Return (x, y) of the center of cell containing provided text 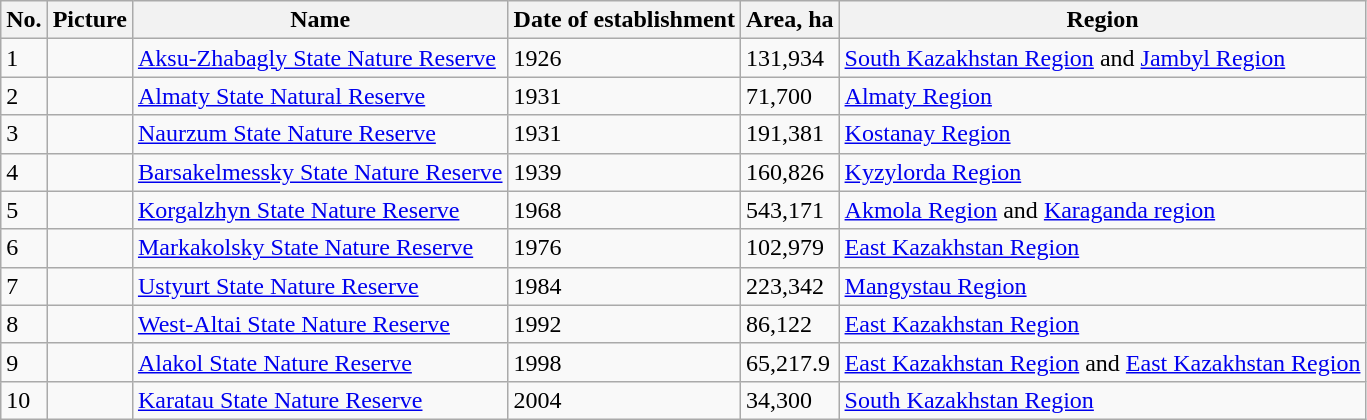
Mangystau Region (1102, 286)
Alakol State Nature Reserve (320, 362)
1926 (624, 58)
South Kazakhstan Region (1102, 400)
South Kazakhstan Region and Jambyl Region (1102, 58)
Kostanay Region (1102, 134)
Korgalzhyn State Nature Reserve (320, 210)
Karatau State Nature Reserve (320, 400)
4 (24, 172)
1984 (624, 286)
Ustyurt State Nature Reserve (320, 286)
6 (24, 248)
2 (24, 96)
8 (24, 324)
Date of establishment (624, 20)
Markakolsky State Nature Reserve (320, 248)
Barsakelmessky State Nature Reserve (320, 172)
160,826 (790, 172)
Area, ha (790, 20)
Aksu-Zhabagly State Nature Reserve (320, 58)
1939 (624, 172)
7 (24, 286)
3 (24, 134)
Naurzum State Nature Reserve (320, 134)
Name (320, 20)
10 (24, 400)
9 (24, 362)
131,934 (790, 58)
1992 (624, 324)
1 (24, 58)
5 (24, 210)
Region (1102, 20)
2004 (624, 400)
Akmola Region and Karaganda region (1102, 210)
102,979 (790, 248)
Almaty State Natural Reserve (320, 96)
Kyzylorda Region (1102, 172)
1976 (624, 248)
191,381 (790, 134)
71,700 (790, 96)
34,300 (790, 400)
No. (24, 20)
East Kazakhstan Region and East Kazakhstan Region (1102, 362)
West-Altai State Nature Reserve (320, 324)
223,342 (790, 286)
Picture (90, 20)
543,171 (790, 210)
65,217.9 (790, 362)
1998 (624, 362)
Almaty Region (1102, 96)
86,122 (790, 324)
1968 (624, 210)
